Extract the [X, Y] coordinate from the center of the cell holding the provided text.  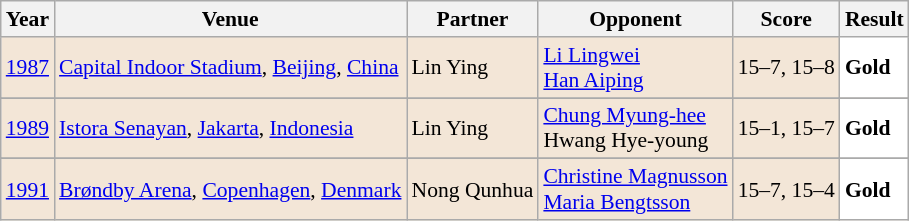
Score [786, 19]
15–7, 15–4 [786, 190]
Capital Indoor Stadium, Beijing, China [230, 68]
1991 [28, 190]
Partner [472, 19]
1987 [28, 68]
15–7, 15–8 [786, 68]
Chung Myung-hee Hwang Hye-young [635, 128]
Li Lingwei Han Aiping [635, 68]
Year [28, 19]
15–1, 15–7 [786, 128]
Opponent [635, 19]
Nong Qunhua [472, 190]
Istora Senayan, Jakarta, Indonesia [230, 128]
Result [874, 19]
Brøndby Arena, Copenhagen, Denmark [230, 190]
1989 [28, 128]
Venue [230, 19]
Christine Magnusson Maria Bengtsson [635, 190]
